Locate the cell with the specified text and output its (X, Y) center coordinate. 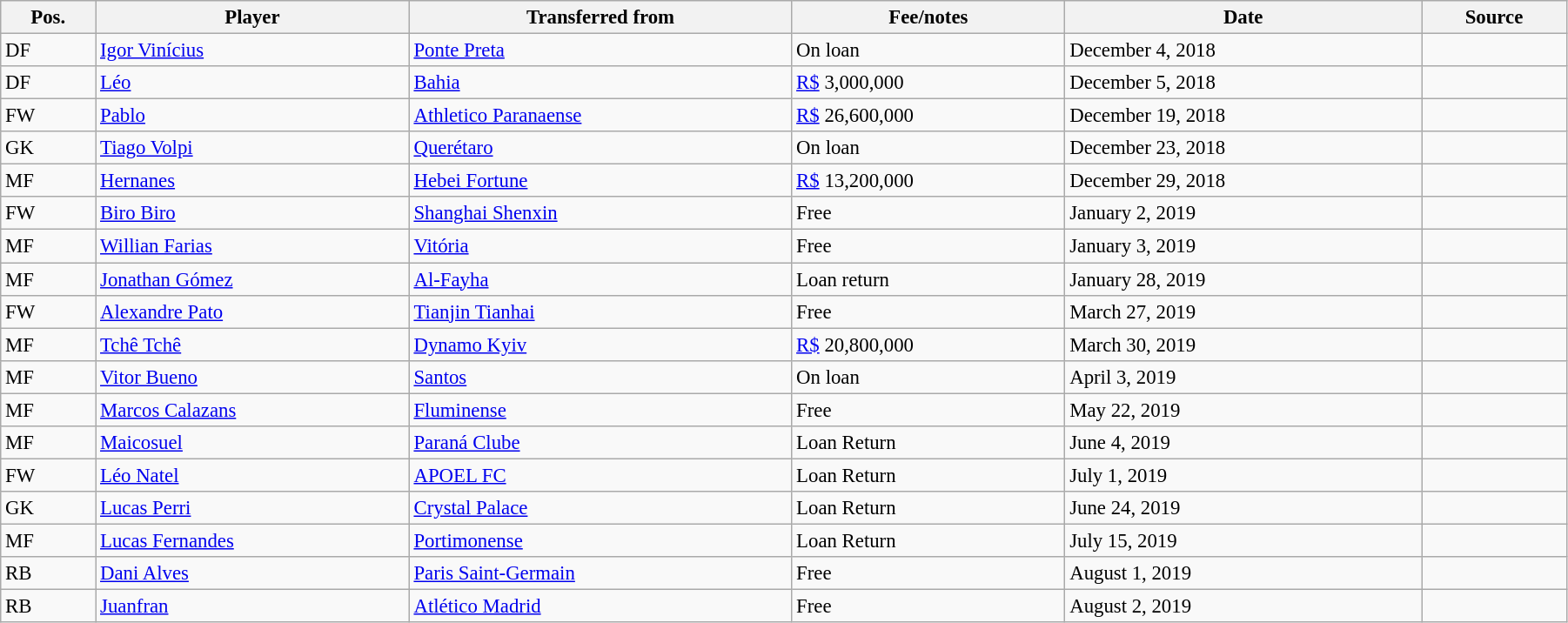
Date (1243, 17)
December 5, 2018 (1243, 83)
Querétaro (600, 148)
Fluminense (600, 410)
Lucas Perri (252, 508)
Paraná Clube (600, 443)
Maicosuel (252, 443)
June 24, 2019 (1243, 508)
Ponte Preta (600, 50)
Biro Biro (252, 213)
Al-Fayha (600, 279)
Shanghai Shenxin (600, 213)
R$ 26,600,000 (928, 116)
Loan return (928, 279)
December 4, 2018 (1243, 50)
Willian Farias (252, 246)
Alexandre Pato (252, 311)
December 19, 2018 (1243, 116)
July 1, 2019 (1243, 475)
Pablo (252, 116)
January 3, 2019 (1243, 246)
Dynamo Kyiv (600, 345)
Jonathan Gómez (252, 279)
APOEL FC (600, 475)
Juanfran (252, 606)
December 23, 2018 (1243, 148)
June 4, 2019 (1243, 443)
Hebei Fortune (600, 181)
Crystal Palace (600, 508)
March 30, 2019 (1243, 345)
May 22, 2019 (1243, 410)
Player (252, 17)
July 15, 2019 (1243, 540)
January 28, 2019 (1243, 279)
January 2, 2019 (1243, 213)
Dani Alves (252, 573)
Bahia (600, 83)
Pos. (49, 17)
Paris Saint-Germain (600, 573)
April 3, 2019 (1243, 377)
Tiago Volpi (252, 148)
December 29, 2018 (1243, 181)
Tianjin Tianhai (600, 311)
R$ 3,000,000 (928, 83)
August 2, 2019 (1243, 606)
Atlético Madrid (600, 606)
Vitor Bueno (252, 377)
R$ 13,200,000 (928, 181)
Tchê Tchê (252, 345)
Source (1495, 17)
Léo (252, 83)
August 1, 2019 (1243, 573)
Portimonense (600, 540)
Athletico Paranaense (600, 116)
Igor Vinícius (252, 50)
Transferred from (600, 17)
Vitória (600, 246)
Lucas Fernandes (252, 540)
R$ 20,800,000 (928, 345)
Léo Natel (252, 475)
March 27, 2019 (1243, 311)
Marcos Calazans (252, 410)
Santos (600, 377)
Fee/notes (928, 17)
Hernanes (252, 181)
